Return (x, y) of the center of cell containing provided text 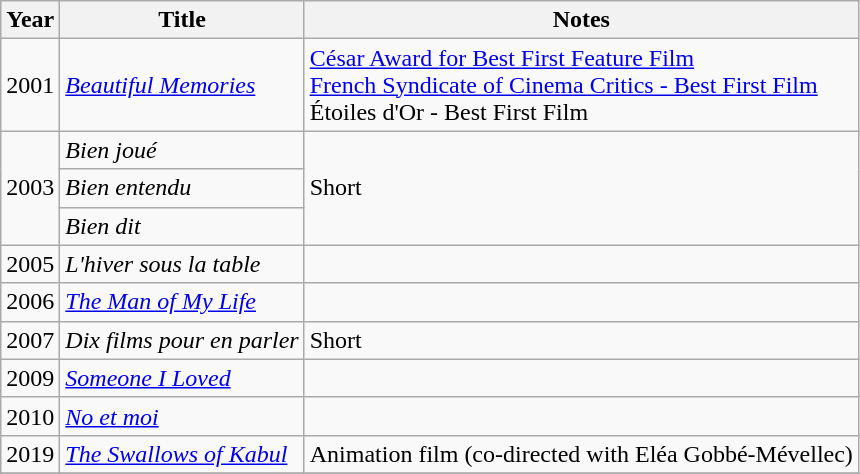
2010 (30, 416)
César Award for Best First Feature FilmFrench Syndicate of Cinema Critics - Best First FilmÉtoiles d'Or - Best First Film (581, 85)
Bien joué (182, 150)
2003 (30, 188)
2019 (30, 454)
Notes (581, 20)
2007 (30, 340)
Someone I Loved (182, 378)
The Swallows of Kabul (182, 454)
Animation film (co-directed with Eléa Gobbé-Mévellec) (581, 454)
The Man of My Life (182, 302)
Bien entendu (182, 188)
2006 (30, 302)
Title (182, 20)
L'hiver sous la table (182, 264)
Dix films pour en parler (182, 340)
Year (30, 20)
Bien dit (182, 226)
No et moi (182, 416)
2009 (30, 378)
2001 (30, 85)
2005 (30, 264)
Beautiful Memories (182, 85)
